Pinpoint the cell where the given text exists, returning its (x, y) midpoint coordinate. 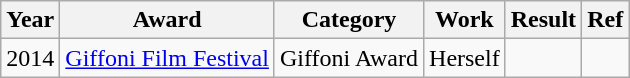
Award (168, 20)
Herself (465, 58)
Category (348, 20)
Result (543, 20)
Work (465, 20)
Giffoni Film Festival (168, 58)
2014 (30, 58)
Giffoni Award (348, 58)
Ref (606, 20)
Year (30, 20)
